Identify which cell holds the provided text, then report its [x, y] central coordinate. 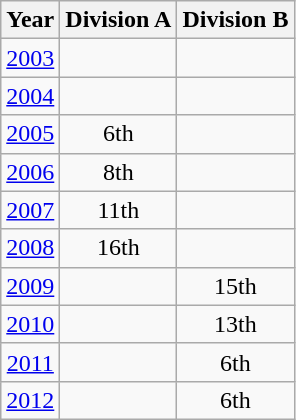
Division A [118, 20]
2006 [30, 172]
2009 [30, 286]
2003 [30, 58]
8th [118, 172]
2007 [30, 210]
11th [118, 210]
2012 [30, 400]
2008 [30, 248]
16th [118, 248]
Year [30, 20]
15th [236, 286]
2010 [30, 324]
2011 [30, 362]
2004 [30, 96]
2005 [30, 134]
Division B [236, 20]
13th [236, 324]
